Identify which cell holds the provided text, then report its (x, y) central coordinate. 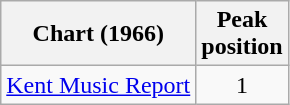
Kent Music Report (98, 85)
Chart (1966) (98, 34)
1 (242, 85)
Peakposition (242, 34)
